From the cell containing the given text, extract its center point as (x, y) coordinate. 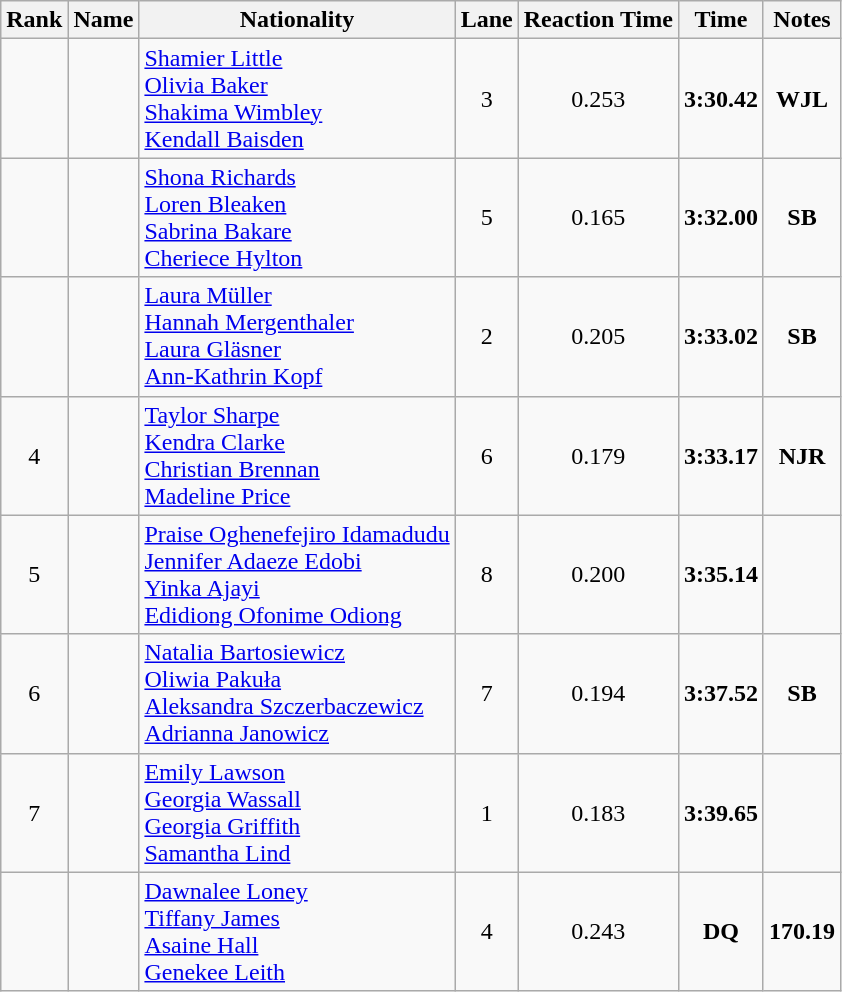
0.243 (598, 932)
0.179 (598, 456)
Shamier LittleOlivia BakerShakima WimbleyKendall Baisden (297, 98)
Laura MüllerHannah MergenthalerLaura GläsnerAnn-Kathrin Kopf (297, 336)
Lane (486, 20)
Time (720, 20)
Rank (34, 20)
DQ (720, 932)
170.19 (802, 932)
Dawnalee LoneyTiffany JamesAsaine HallGenekee Leith (297, 932)
2 (486, 336)
1 (486, 812)
Natalia BartosiewiczOliwia PakułaAleksandra SzczerbaczewiczAdrianna Janowicz (297, 694)
3:37.52 (720, 694)
Shona RichardsLoren BleakenSabrina BakareCheriece Hylton (297, 218)
Emily LawsonGeorgia WassallGeorgia GriffithSamantha Lind (297, 812)
0.200 (598, 574)
Nationality (297, 20)
0.183 (598, 812)
0.194 (598, 694)
3:39.65 (720, 812)
0.165 (598, 218)
Praise Oghenefejiro IdamaduduJennifer Adaeze EdobiYinka AjayiEdidiong Ofonime Odiong (297, 574)
0.253 (598, 98)
3:35.14 (720, 574)
Taylor SharpeKendra ClarkeChristian BrennanMadeline Price (297, 456)
3:33.17 (720, 456)
3:33.02 (720, 336)
3 (486, 98)
Name (104, 20)
0.205 (598, 336)
WJL (802, 98)
3:32.00 (720, 218)
NJR (802, 456)
8 (486, 574)
Reaction Time (598, 20)
3:30.42 (720, 98)
Notes (802, 20)
